Return (X, Y) of the center of cell containing provided text 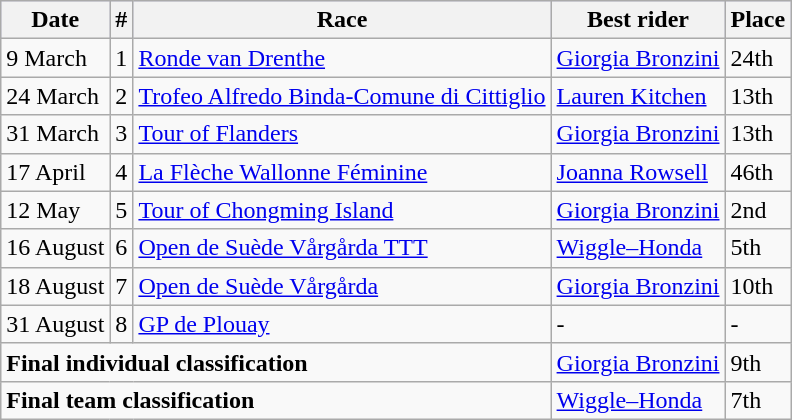
9th (758, 362)
3 (122, 134)
18 August (56, 286)
Tour of Chongming Island (342, 210)
5th (758, 248)
24 March (56, 96)
1 (122, 58)
Open de Suède Vårgårda TTT (342, 248)
7 (122, 286)
Date (56, 20)
6 (122, 248)
5 (122, 210)
Trofeo Alfredo Binda-Comune di Cittiglio (342, 96)
31 March (56, 134)
Final team classification (276, 400)
Tour of Flanders (342, 134)
16 August (56, 248)
24th (758, 58)
# (122, 20)
46th (758, 172)
Best rider (638, 20)
Open de Suède Vårgårda (342, 286)
4 (122, 172)
Joanna Rowsell (638, 172)
Ronde van Drenthe (342, 58)
10th (758, 286)
La Flèche Wallonne Féminine (342, 172)
Lauren Kitchen (638, 96)
17 April (56, 172)
Place (758, 20)
31 August (56, 324)
2 (122, 96)
GP de Plouay (342, 324)
Final individual classification (276, 362)
8 (122, 324)
7th (758, 400)
Race (342, 20)
9 March (56, 58)
12 May (56, 210)
2nd (758, 210)
